Locate the cell with the specified text and output its (X, Y) center coordinate. 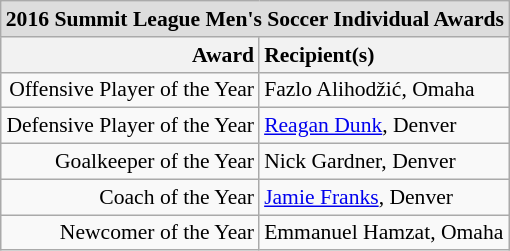
2016 Summit League Men's Soccer Individual Awards (255, 19)
Fazlo Alihodžić, Omaha (384, 90)
Award (130, 55)
Jamie Franks, Denver (384, 197)
Offensive Player of the Year (130, 90)
Emmanuel Hamzat, Omaha (384, 233)
Defensive Player of the Year (130, 126)
Newcomer of the Year (130, 233)
Reagan Dunk, Denver (384, 126)
Goalkeeper of the Year (130, 162)
Nick Gardner, Denver (384, 162)
Recipient(s) (384, 55)
Coach of the Year (130, 197)
